Identify which cell holds the provided text, then report its (x, y) central coordinate. 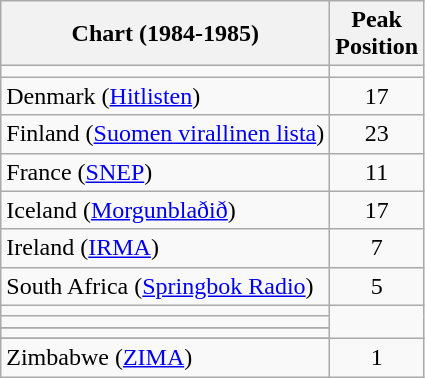
11 (377, 172)
Zimbabwe (ZIMA) (166, 357)
France (SNEP) (166, 172)
Finland (Suomen virallinen lista) (166, 134)
South Africa (Springbok Radio) (166, 286)
1 (377, 357)
PeakPosition (377, 34)
Denmark (Hitlisten) (166, 96)
7 (377, 248)
Iceland (Morgunblaðið) (166, 210)
Chart (1984-1985) (166, 34)
Ireland (IRMA) (166, 248)
5 (377, 286)
23 (377, 134)
